Detect which cell encompasses the target text, then output its [X, Y] center coordinate. 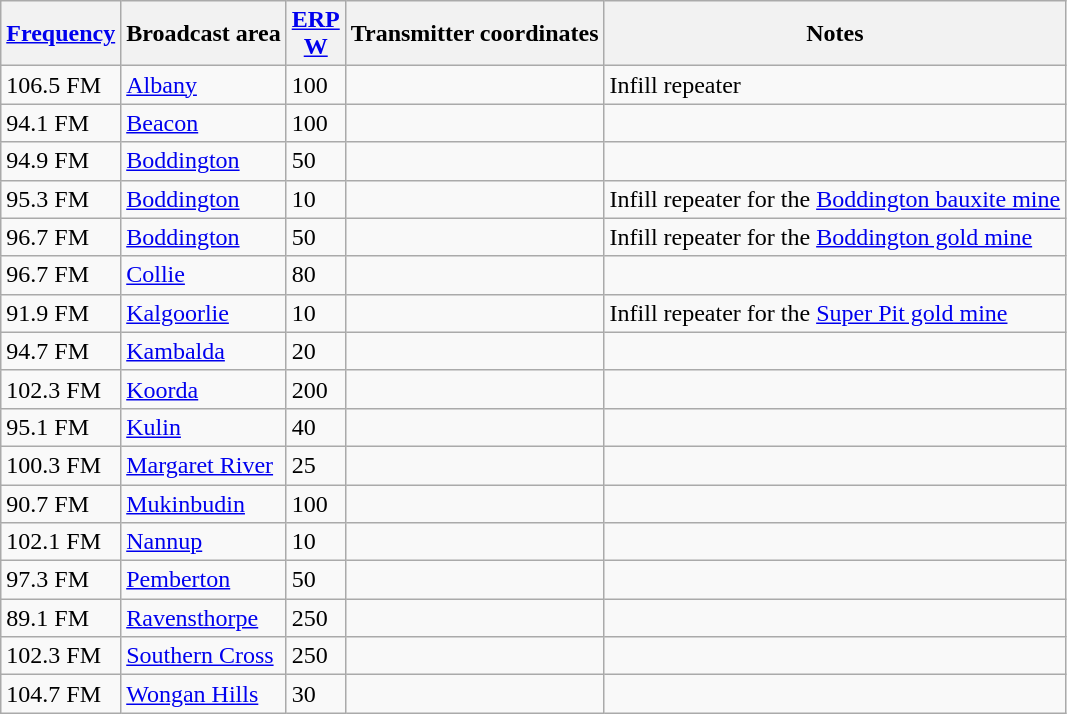
Transmitter coordinates [474, 34]
Kulin [204, 427]
Albany [204, 85]
95.3 FM [61, 199]
Broadcast area [204, 34]
89.1 FM [61, 618]
90.7 FM [61, 503]
Collie [204, 275]
30 [316, 694]
94.9 FM [61, 161]
80 [316, 275]
Beacon [204, 123]
97.3 FM [61, 580]
104.7 FM [61, 694]
25 [316, 465]
Infill repeater [835, 85]
100.3 FM [61, 465]
Frequency [61, 34]
Mukinbudin [204, 503]
Kambalda [204, 351]
Infill repeater for the Super Pit gold mine [835, 313]
Infill repeater for the Boddington gold mine [835, 237]
Kalgoorlie [204, 313]
Infill repeater for the Boddington bauxite mine [835, 199]
94.7 FM [61, 351]
94.1 FM [61, 123]
200 [316, 389]
Wongan Hills [204, 694]
Ravensthorpe [204, 618]
102.1 FM [61, 542]
Notes [835, 34]
Southern Cross [204, 656]
91.9 FM [61, 313]
Pemberton [204, 580]
106.5 FM [61, 85]
20 [316, 351]
Koorda [204, 389]
Nannup [204, 542]
ERPW [316, 34]
40 [316, 427]
Margaret River [204, 465]
95.1 FM [61, 427]
